Find where the given text appears and provide that cell's center as (x, y) coordinate. 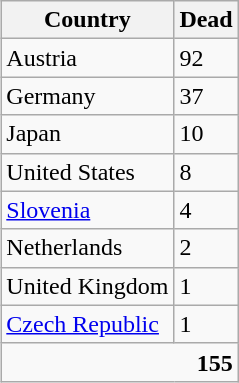
4 (206, 210)
Slovenia (88, 210)
155 (120, 362)
Austria (88, 58)
Japan (88, 134)
8 (206, 172)
92 (206, 58)
United Kingdom (88, 286)
37 (206, 96)
Germany (88, 96)
Czech Republic (88, 324)
Netherlands (88, 248)
2 (206, 248)
10 (206, 134)
Country (88, 20)
United States (88, 172)
Dead (206, 20)
